For the text-containing cell, return its midpoint in (X, Y) coordinate format. 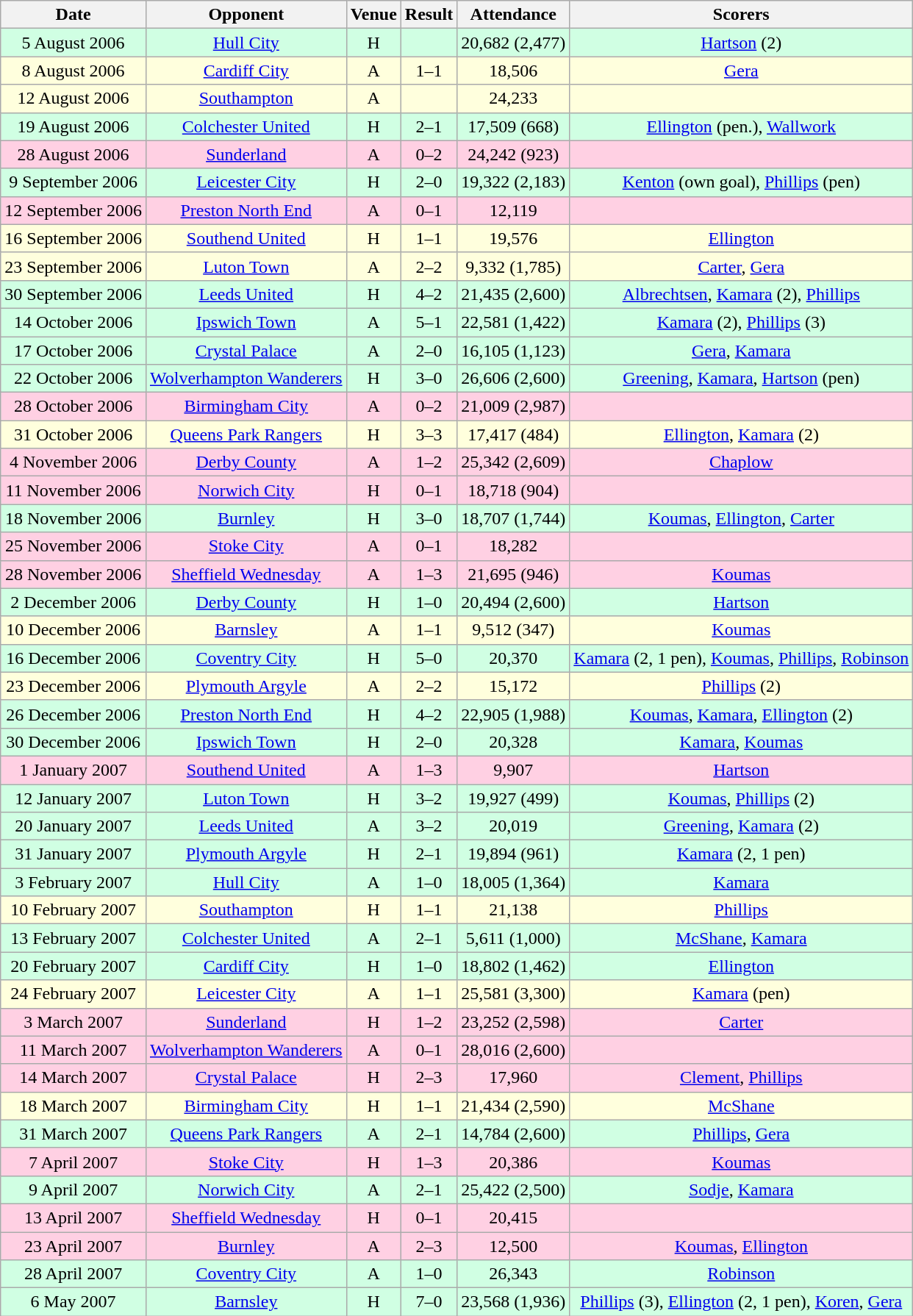
Kenton (own goal), Phillips (pen) (741, 182)
31 January 2007 (74, 854)
17,417 (484) (513, 435)
Hartson (2) (741, 43)
18,707 (1,744) (513, 518)
19,927 (499) (513, 798)
24,233 (513, 99)
18,802 (1,462) (513, 966)
28 April 2007 (74, 1274)
Greening, Kamara (2) (741, 826)
4 November 2006 (74, 462)
18,005 (1,364) (513, 882)
Chaplow (741, 462)
17,509 (668) (513, 126)
11 March 2007 (74, 1050)
20,682 (2,477) (513, 43)
Kamara (2), Phillips (3) (741, 322)
5 August 2006 (74, 43)
23 December 2006 (74, 686)
20,370 (513, 658)
9,907 (513, 770)
Gera (741, 71)
Ellington, Kamara (2) (741, 435)
Koumas, Phillips (2) (741, 798)
20,386 (513, 1162)
3 March 2007 (74, 1022)
25,422 (2,500) (513, 1190)
Kamara (pen) (741, 994)
Date (74, 15)
6 May 2007 (74, 1302)
20,415 (513, 1217)
Phillips (741, 910)
13 April 2007 (74, 1217)
McShane, Kamara (741, 938)
10 December 2006 (74, 630)
25 November 2006 (74, 546)
Clement, Phillips (741, 1078)
14,784 (2,600) (513, 1134)
Robinson (741, 1274)
21,138 (513, 910)
18,718 (904) (513, 490)
9 September 2006 (74, 182)
Koumas, Kamara, Ellington (2) (741, 714)
7–0 (429, 1302)
19 August 2006 (74, 126)
3–3 (429, 435)
18,282 (513, 546)
9 April 2007 (74, 1190)
15,172 (513, 686)
23,568 (1,936) (513, 1302)
18 March 2007 (74, 1106)
12,500 (513, 1246)
Koumas, Ellington, Carter (741, 518)
17 October 2006 (74, 351)
14 March 2007 (74, 1078)
Result (429, 15)
21,695 (946) (513, 574)
Ellington (pen.), Wallwork (741, 126)
12 August 2006 (74, 99)
28 October 2006 (74, 407)
31 October 2006 (74, 435)
1 January 2007 (74, 770)
Opponent (246, 15)
Carter, Gera (741, 266)
21,434 (2,590) (513, 1106)
23 September 2006 (74, 266)
12 January 2007 (74, 798)
20,328 (513, 742)
28,016 (2,600) (513, 1050)
30 September 2006 (74, 294)
Phillips, Gera (741, 1134)
24 February 2007 (74, 994)
8 August 2006 (74, 71)
Kamara (2, 1 pen), Koumas, Phillips, Robinson (741, 658)
18,506 (513, 71)
19,894 (961) (513, 854)
21,009 (2,987) (513, 407)
17,960 (513, 1078)
Albrechtsen, Kamara (2), Phillips (741, 294)
28 November 2006 (74, 574)
Phillips (2) (741, 686)
16 September 2006 (74, 238)
22 October 2006 (74, 379)
31 March 2007 (74, 1134)
20,019 (513, 826)
Attendance (513, 15)
Gera, Kamara (741, 351)
19,322 (2,183) (513, 182)
3 February 2007 (74, 882)
12,119 (513, 210)
24,242 (923) (513, 154)
20,494 (2,600) (513, 602)
22,905 (1,988) (513, 714)
16,105 (1,123) (513, 351)
2 December 2006 (74, 602)
9,332 (1,785) (513, 266)
5–0 (429, 658)
23,252 (2,598) (513, 1022)
25,581 (3,300) (513, 994)
25,342 (2,609) (513, 462)
11 November 2006 (74, 490)
Sodje, Kamara (741, 1190)
Greening, Kamara, Hartson (pen) (741, 379)
14 October 2006 (74, 322)
Koumas, Ellington (741, 1246)
22,581 (1,422) (513, 322)
9,512 (347) (513, 630)
26 December 2006 (74, 714)
5,611 (1,000) (513, 938)
12 September 2006 (74, 210)
Scorers (741, 15)
28 August 2006 (74, 154)
20 February 2007 (74, 966)
Carter (741, 1022)
Kamara (2, 1 pen) (741, 854)
23 April 2007 (74, 1246)
McShane (741, 1106)
16 December 2006 (74, 658)
Phillips (3), Ellington (2, 1 pen), Koren, Gera (741, 1302)
Kamara (741, 882)
18 November 2006 (74, 518)
7 April 2007 (74, 1162)
13 February 2007 (74, 938)
19,576 (513, 238)
21,435 (2,600) (513, 294)
26,343 (513, 1274)
Kamara, Koumas (741, 742)
Venue (373, 15)
5–1 (429, 322)
26,606 (2,600) (513, 379)
20 January 2007 (74, 826)
30 December 2006 (74, 742)
10 February 2007 (74, 910)
